For the text-containing cell, return its midpoint in (X, Y) coordinate format. 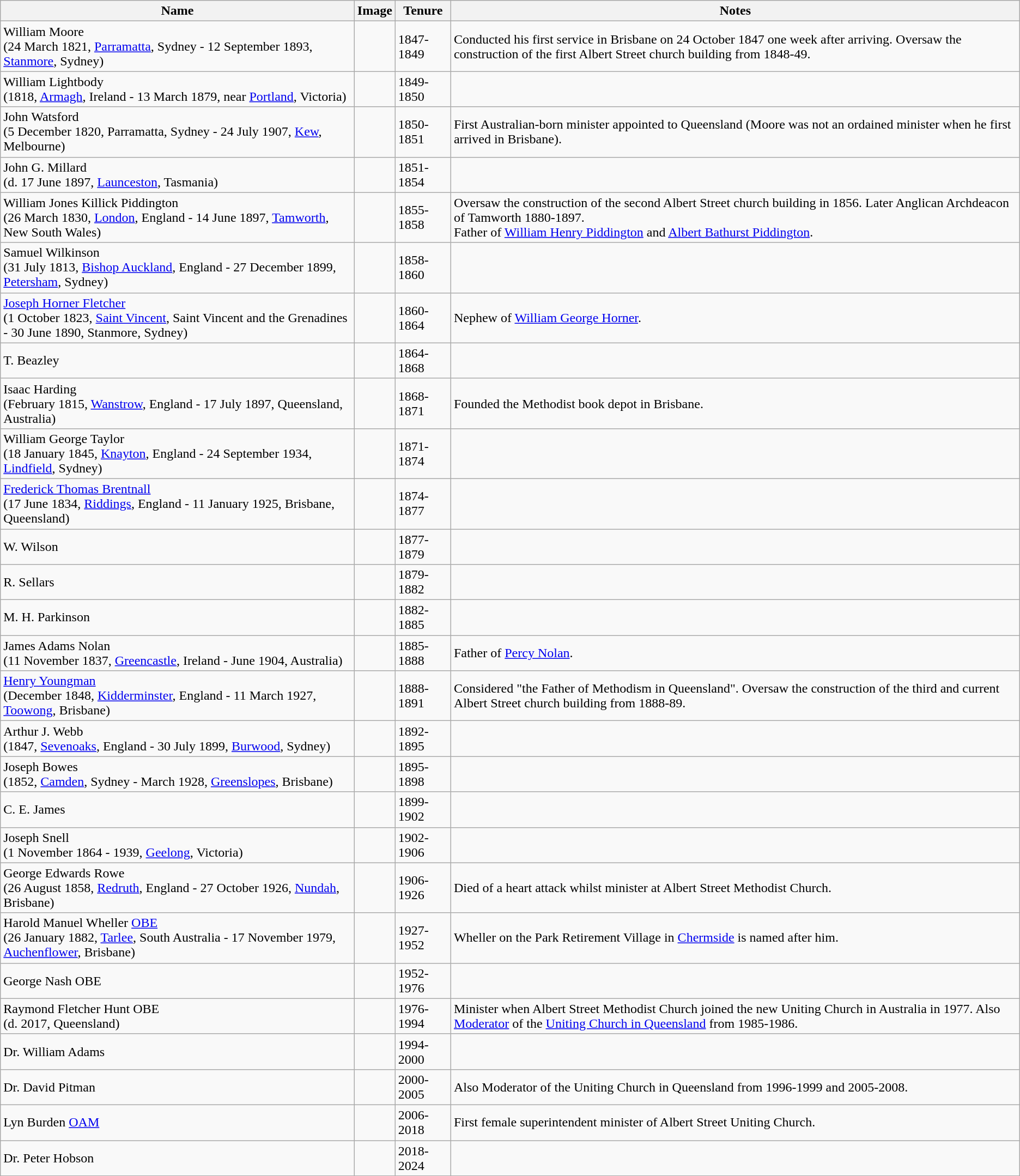
Arthur J. Webb(1847, Sevenoaks, England - 30 July 1899, Burwood, Sydney) (178, 739)
Dr. David Pitman (178, 1087)
Joseph Snell(1 November 1864 - 1939, Geelong, Victoria) (178, 845)
1882-1885 (423, 618)
William Moore(24 March 1821, Parramatta, Sydney - 12 September 1893, Stanmore, Sydney) (178, 46)
Nephew of William George Horner. (735, 318)
First female superintendent minister of Albert Street Uniting Church. (735, 1123)
Henry Youngman(December 1848, Kidderminster, England - 11 March 1927, Toowong, Brisbane) (178, 696)
1994-2000 (423, 1052)
Raymond Fletcher Hunt OBE(d. 2017, Queensland) (178, 1016)
Harold Manuel Wheller OBE(26 January 1882, Tarlee, South Australia - 17 November 1979, Auchenflower, Brisbane) (178, 938)
Lyn Burden OAM (178, 1123)
George Edwards Rowe(26 August 1858, Redruth, England - 27 October 1926, Nundah, Brisbane) (178, 888)
1976-1994 (423, 1016)
R. Sellars (178, 582)
Name (178, 11)
John G. Millard(d. 17 June 1897, Launceston, Tasmania) (178, 174)
Image (375, 11)
William Lightbody(1818, Armagh, Ireland - 13 March 1879, near Portland, Victoria) (178, 89)
2006-2018 (423, 1123)
Notes (735, 11)
First Australian-born minister appointed to Queensland (Moore was not an ordained minister when he first arrived in Brisbane). (735, 132)
2018-2024 (423, 1157)
C. E. James (178, 810)
2000-2005 (423, 1087)
1879-1882 (423, 582)
1864-1868 (423, 361)
William Jones Killick Piddington(26 March 1830, London, England - 14 June 1897, Tamworth, New South Wales) (178, 217)
1899-1902 (423, 810)
John Watsford(5 December 1820, Parramatta, Sydney - 24 July 1907, Kew, Melbourne) (178, 132)
1855-1858 (423, 217)
1847-1849 (423, 46)
Dr. William Adams (178, 1052)
George Nash OBE (178, 981)
1902-1906 (423, 845)
James Adams Nolan(11 November 1837, Greencastle, Ireland - June 1904, Australia) (178, 653)
Wheller on the Park Retirement Village in Chermside is named after him. (735, 938)
Founded the Methodist book depot in Brisbane. (735, 403)
1868-1871 (423, 403)
1860-1864 (423, 318)
1874-1877 (423, 504)
Considered "the Father of Methodism in Queensland". Oversaw the construction of the third and current Albert Street church building from 1888-89. (735, 696)
1952-1976 (423, 981)
Father of Percy Nolan. (735, 653)
Dr. Peter Hobson (178, 1157)
Died of a heart attack whilst minister at Albert Street Methodist Church. (735, 888)
Samuel Wilkinson(31 July 1813, Bishop Auckland, England - 27 December 1899, Petersham, Sydney) (178, 268)
Also Moderator of the Uniting Church in Queensland from 1996-1999 and 2005-2008. (735, 1087)
1906-1926 (423, 888)
1877-1879 (423, 546)
1871-1874 (423, 453)
Isaac Harding(February 1815, Wanstrow, England - 17 July 1897, Queensland, Australia) (178, 403)
T. Beazley (178, 361)
1858-1860 (423, 268)
1895-1898 (423, 774)
1888-1891 (423, 696)
Frederick Thomas Brentnall(17 June 1834, Riddings, England - 11 January 1925, Brisbane, Queensland) (178, 504)
M. H. Parkinson (178, 618)
W. Wilson (178, 546)
1850-1851 (423, 132)
1892-1895 (423, 739)
Joseph Horner Fletcher(1 October 1823, Saint Vincent, Saint Vincent and the Grenadines - 30 June 1890, Stanmore, Sydney) (178, 318)
William George Taylor(18 January 1845, Knayton, England - 24 September 1934, Lindfield, Sydney) (178, 453)
1885-1888 (423, 653)
1927-1952 (423, 938)
1849-1850 (423, 89)
Joseph Bowes(1852, Camden, Sydney - March 1928, Greenslopes, Brisbane) (178, 774)
1851-1854 (423, 174)
Tenure (423, 11)
